Return (x, y) of the center of cell containing provided text 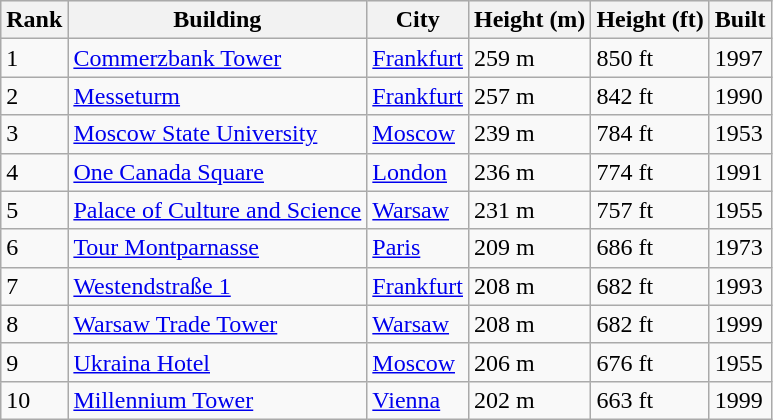
Paris (418, 248)
Millennium Tower (218, 400)
Building (218, 20)
1953 (740, 134)
1997 (740, 58)
City (418, 20)
Rank (34, 20)
Vienna (418, 400)
Built (740, 20)
784 ft (650, 134)
8 (34, 324)
Ukraina Hotel (218, 362)
Tour Montparnasse (218, 248)
231 m (530, 210)
209 m (530, 248)
202 m (530, 400)
Warsaw Trade Tower (218, 324)
239 m (530, 134)
Commerzbank Tower (218, 58)
842 ft (650, 96)
Westendstraße 1 (218, 286)
Height (ft) (650, 20)
London (418, 172)
One Canada Square (218, 172)
Moscow State University (218, 134)
1 (34, 58)
9 (34, 362)
10 (34, 400)
757 ft (650, 210)
7 (34, 286)
850 ft (650, 58)
774 ft (650, 172)
Messeturm (218, 96)
1973 (740, 248)
257 m (530, 96)
1993 (740, 286)
676 ft (650, 362)
3 (34, 134)
686 ft (650, 248)
6 (34, 248)
663 ft (650, 400)
4 (34, 172)
1990 (740, 96)
2 (34, 96)
5 (34, 210)
236 m (530, 172)
259 m (530, 58)
1991 (740, 172)
Palace of Culture and Science (218, 210)
206 m (530, 362)
Height (m) (530, 20)
